Scan for the cell matching the given text and deliver its (x, y) coordinate at center. 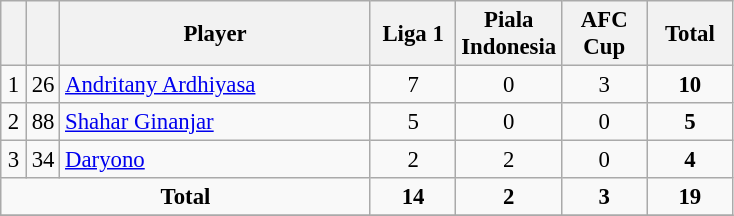
Andritany Ardhiyasa (216, 85)
Piala Indonesia (509, 34)
1 (14, 85)
14 (413, 197)
7 (413, 85)
88 (42, 122)
Liga 1 (413, 34)
19 (690, 197)
Shahar Ginanjar (216, 122)
AFC Cup (604, 34)
Player (216, 34)
10 (690, 85)
26 (42, 85)
34 (42, 160)
Daryono (216, 160)
4 (690, 160)
